Output the [x, y] coordinate of the center of the cell containing the given text.  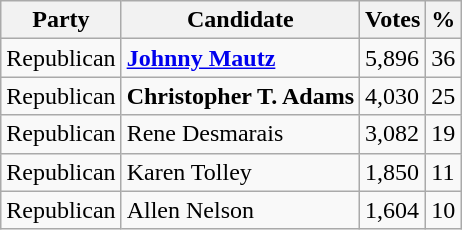
5,896 [393, 58]
Rene Desmarais [240, 134]
Johnny Mautz [240, 58]
Party [61, 20]
4,030 [393, 96]
1,850 [393, 172]
19 [444, 134]
Allen Nelson [240, 210]
Votes [393, 20]
Karen Tolley [240, 172]
25 [444, 96]
36 [444, 58]
Christopher T. Adams [240, 96]
3,082 [393, 134]
1,604 [393, 210]
10 [444, 210]
11 [444, 172]
% [444, 20]
Candidate [240, 20]
